Identify which cell holds the provided text, then report its (x, y) central coordinate. 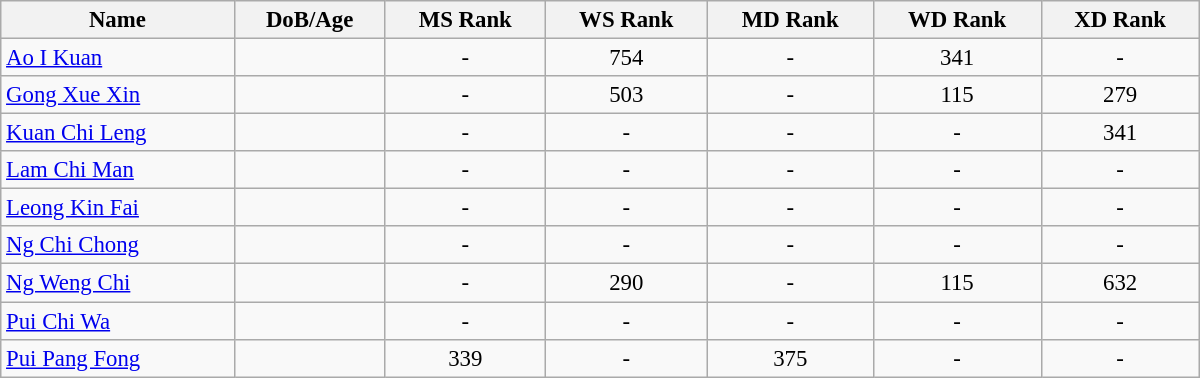
Ng Chi Chong (118, 245)
MD Rank (790, 20)
503 (626, 95)
WS Rank (626, 20)
Gong Xue Xin (118, 95)
XD Rank (1120, 20)
Kuan Chi Leng (118, 133)
Ng Weng Chi (118, 283)
Leong Kin Fai (118, 208)
Pui Chi Wa (118, 321)
Pui Pang Fong (118, 358)
754 (626, 58)
Lam Chi Man (118, 170)
632 (1120, 283)
DoB/Age (310, 20)
339 (465, 358)
375 (790, 358)
WD Rank (957, 20)
Ao I Kuan (118, 58)
290 (626, 283)
279 (1120, 95)
MS Rank (465, 20)
Name (118, 20)
